Detect which cell encompasses the target text, then output its (x, y) center coordinate. 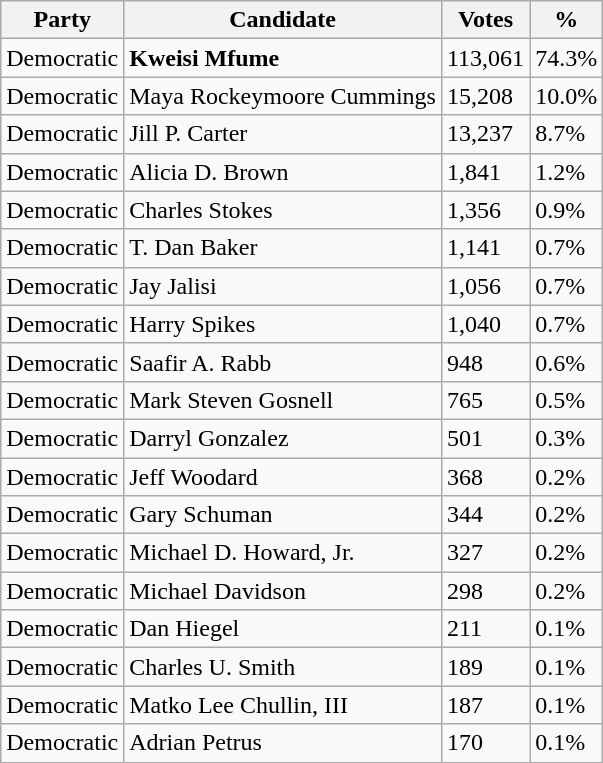
0.3% (566, 438)
501 (485, 438)
Michael D. Howard, Jr. (283, 553)
0.5% (566, 400)
13,237 (485, 134)
Michael Davidson (283, 591)
1.2% (566, 172)
Saafir A. Rabb (283, 362)
Jay Jalisi (283, 286)
211 (485, 629)
Charles U. Smith (283, 667)
Dan Hiegel (283, 629)
1,040 (485, 324)
Charles Stokes (283, 210)
948 (485, 362)
1,141 (485, 248)
Adrian Petrus (283, 743)
0.6% (566, 362)
8.7% (566, 134)
298 (485, 591)
327 (485, 553)
Gary Schuman (283, 515)
% (566, 20)
187 (485, 705)
Votes (485, 20)
368 (485, 477)
Maya Rockeymoore Cummings (283, 96)
Candidate (283, 20)
113,061 (485, 58)
344 (485, 515)
765 (485, 400)
1,356 (485, 210)
Party (62, 20)
Mark Steven Gosnell (283, 400)
1,056 (485, 286)
10.0% (566, 96)
Alicia D. Brown (283, 172)
Darryl Gonzalez (283, 438)
Matko Lee Chullin, III (283, 705)
74.3% (566, 58)
Jeff Woodard (283, 477)
15,208 (485, 96)
0.9% (566, 210)
T. Dan Baker (283, 248)
Kweisi Mfume (283, 58)
189 (485, 667)
Jill P. Carter (283, 134)
170 (485, 743)
Harry Spikes (283, 324)
1,841 (485, 172)
